Return the (X, Y) coordinate for the center point of the cell that contains the specified text.  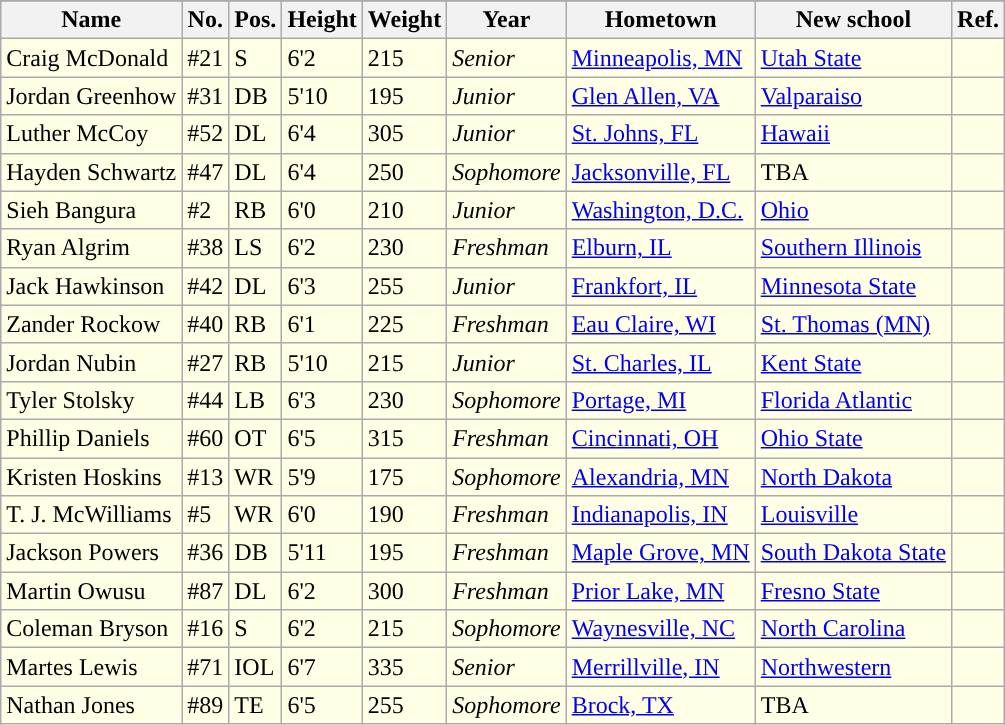
Ref. (978, 20)
Frankfort, IL (660, 286)
#89 (206, 705)
#16 (206, 629)
Hawaii (853, 134)
#5 (206, 515)
#27 (206, 362)
North Dakota (853, 477)
Name (92, 20)
Zander Rockow (92, 324)
Martes Lewis (92, 667)
Luther McCoy (92, 134)
Minneapolis, MN (660, 58)
#71 (206, 667)
6'7 (322, 667)
Ohio State (853, 438)
Florida Atlantic (853, 400)
Martin Owusu (92, 591)
Year (507, 20)
#60 (206, 438)
South Dakota State (853, 553)
St. Thomas (MN) (853, 324)
300 (404, 591)
#31 (206, 96)
TE (256, 705)
Utah State (853, 58)
#13 (206, 477)
Kent State (853, 362)
315 (404, 438)
LS (256, 248)
OT (256, 438)
Jordan Greenhow (92, 96)
225 (404, 324)
250 (404, 172)
#36 (206, 553)
Glen Allen, VA (660, 96)
Minnesota State (853, 286)
LB (256, 400)
Indianapolis, IN (660, 515)
#87 (206, 591)
Hayden Schwartz (92, 172)
Valparaiso (853, 96)
Sieh Bangura (92, 210)
Jordan Nubin (92, 362)
Ryan Algrim (92, 248)
6'1 (322, 324)
Eau Claire, WI (660, 324)
St. Johns, FL (660, 134)
T. J. McWilliams (92, 515)
Alexandria, MN (660, 477)
#44 (206, 400)
Coleman Bryson (92, 629)
Cincinnati, OH (660, 438)
190 (404, 515)
#2 (206, 210)
Weight (404, 20)
#52 (206, 134)
Kristen Hoskins (92, 477)
Jackson Powers (92, 553)
5'9 (322, 477)
Merrillville, IN (660, 667)
#40 (206, 324)
175 (404, 477)
Brock, TX (660, 705)
Maple Grove, MN (660, 553)
Louisville (853, 515)
Waynesville, NC (660, 629)
Fresno State (853, 591)
#42 (206, 286)
Ohio (853, 210)
Height (322, 20)
5'11 (322, 553)
305 (404, 134)
335 (404, 667)
Washington, D.C. (660, 210)
Tyler Stolsky (92, 400)
Jacksonville, FL (660, 172)
Elburn, IL (660, 248)
Hometown (660, 20)
No. (206, 20)
Jack Hawkinson (92, 286)
#47 (206, 172)
IOL (256, 667)
Northwestern (853, 667)
New school (853, 20)
St. Charles, IL (660, 362)
210 (404, 210)
Portage, MI (660, 400)
Southern Illinois (853, 248)
Phillip Daniels (92, 438)
North Carolina (853, 629)
#38 (206, 248)
Prior Lake, MN (660, 591)
Nathan Jones (92, 705)
Pos. (256, 20)
Craig McDonald (92, 58)
#21 (206, 58)
